For the text-containing cell, return its midpoint in (X, Y) coordinate format. 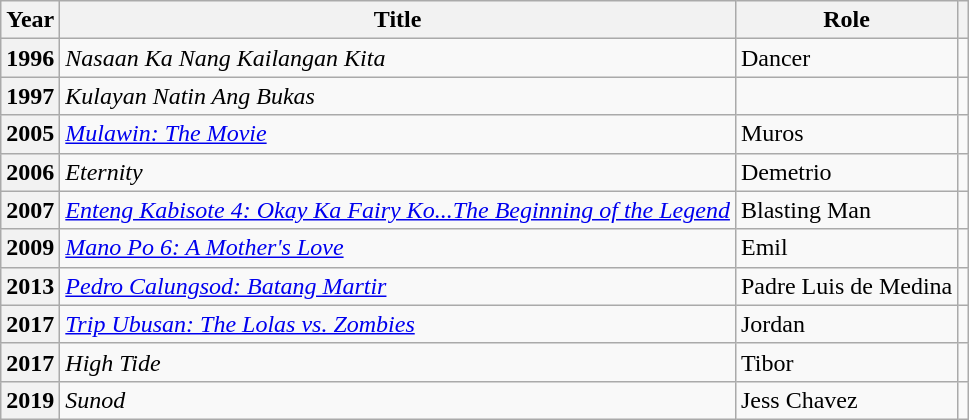
Mano Po 6: A Mother's Love (398, 248)
Tibor (846, 362)
2005 (30, 134)
2013 (30, 286)
Eternity (398, 172)
Title (398, 20)
1996 (30, 58)
2019 (30, 400)
Muros (846, 134)
2006 (30, 172)
Pedro Calungsod: Batang Martir (398, 286)
Sunod (398, 400)
Padre Luis de Medina (846, 286)
Year (30, 20)
High Tide (398, 362)
Trip Ubusan: The Lolas vs. Zombies (398, 324)
Blasting Man (846, 210)
Emil (846, 248)
2009 (30, 248)
Nasaan Ka Nang Kailangan Kita (398, 58)
Enteng Kabisote 4: Okay Ka Fairy Ko...The Beginning of the Legend (398, 210)
Role (846, 20)
Jess Chavez (846, 400)
Jordan (846, 324)
2007 (30, 210)
Dancer (846, 58)
Kulayan Natin Ang Bukas (398, 96)
Mulawin: The Movie (398, 134)
Demetrio (846, 172)
1997 (30, 96)
